Search for the cell housing the specified text and yield its [x, y] center coordinate. 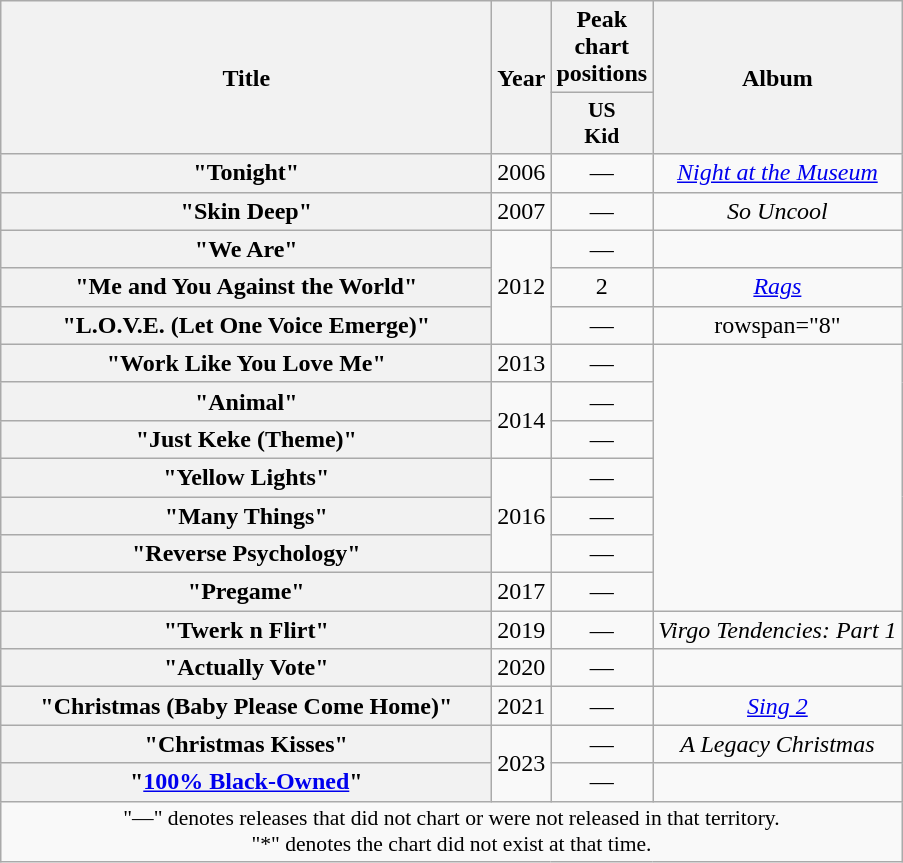
"Me and You Against the World" [246, 287]
Album [778, 78]
A Legacy Christmas [778, 744]
Sing 2 [778, 706]
Night at the Museum [778, 173]
2014 [522, 420]
USKid [602, 124]
"Animal" [246, 401]
"Christmas Kisses" [246, 744]
2017 [522, 592]
"Many Things" [246, 515]
Virgo Tendencies: Part 1 [778, 630]
2016 [522, 515]
"L.O.V.E. (Let One Voice Emerge)" [246, 325]
rowspan="8" [778, 325]
2007 [522, 211]
2012 [522, 287]
"Just Keke (Theme)" [246, 439]
"Christmas (Baby Please Come Home)" [246, 706]
"Yellow Lights" [246, 477]
Rags [778, 287]
Peak chart positions [602, 47]
2020 [522, 668]
Year [522, 78]
2013 [522, 363]
So Uncool [778, 211]
2021 [522, 706]
2006 [522, 173]
2 [602, 287]
"Skin Deep" [246, 211]
2019 [522, 630]
"Work Like You Love Me" [246, 363]
"100% Black-Owned" [246, 782]
"Actually Vote" [246, 668]
"Twerk n Flirt" [246, 630]
"—" denotes releases that did not chart or were not released in that territory."*" denotes the chart did not exist at that time. [452, 832]
"Pregame" [246, 592]
Title [246, 78]
"Tonight" [246, 173]
2023 [522, 763]
"We Are" [246, 249]
"Reverse Psychology" [246, 554]
